Detect which cell encompasses the target text, then output its [x, y] center coordinate. 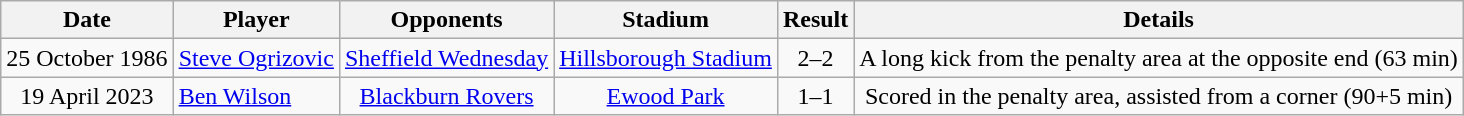
Scored in the penalty area, assisted from a corner (90+5 min) [1159, 96]
A long kick from the penalty area at the opposite end (63 min) [1159, 58]
Result [815, 20]
1–1 [815, 96]
Details [1159, 20]
Date [87, 20]
Opponents [446, 20]
Player [256, 20]
Stadium [666, 20]
Hillsborough Stadium [666, 58]
Sheffield Wednesday [446, 58]
Ben Wilson [256, 96]
Blackburn Rovers [446, 96]
Ewood Park [666, 96]
19 April 2023 [87, 96]
2–2 [815, 58]
Steve Ogrizovic [256, 58]
25 October 1986 [87, 58]
